Scan for the cell matching the given text and deliver its [x, y] coordinate at center. 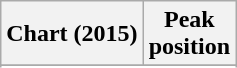
Peakposition [189, 34]
Chart (2015) [72, 34]
